Search for the cell housing the specified text and yield its [X, Y] center coordinate. 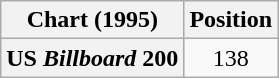
US Billboard 200 [92, 58]
Position [231, 20]
138 [231, 58]
Chart (1995) [92, 20]
